Capture the cell that displays the provided text and extract its (x, y) central coordinate. 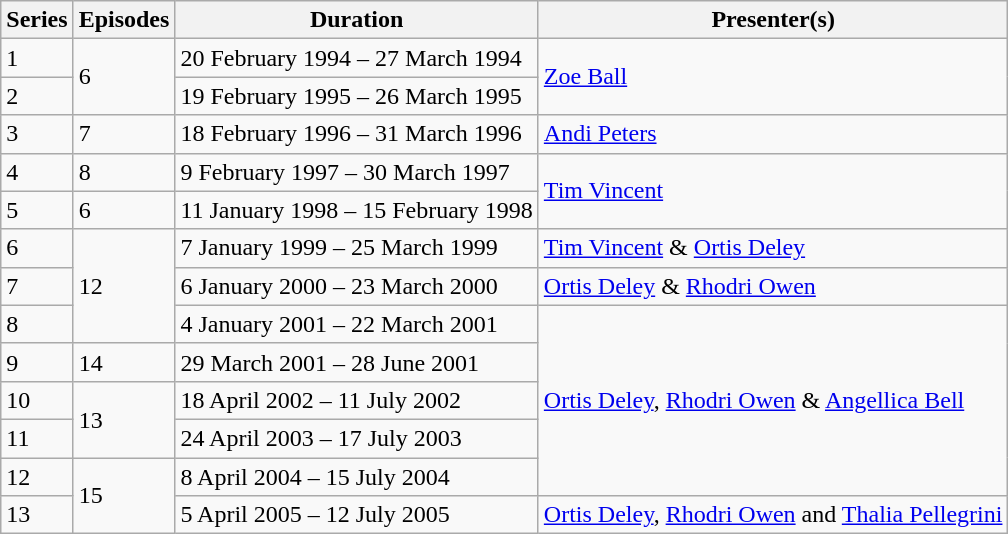
1 (37, 58)
5 April 2005 – 12 July 2005 (356, 515)
Tim Vincent & Ortis Deley (773, 248)
2 (37, 96)
9 (37, 362)
Ortis Deley & Rhodri Owen (773, 286)
5 (37, 210)
20 February 1994 – 27 March 1994 (356, 58)
6 January 2000 – 23 March 2000 (356, 286)
11 (37, 438)
14 (124, 362)
Duration (356, 20)
9 February 1997 – 30 March 1997 (356, 172)
Zoe Ball (773, 77)
7 January 1999 – 25 March 1999 (356, 248)
Presenter(s) (773, 20)
24 April 2003 – 17 July 2003 (356, 438)
4 (37, 172)
18 February 1996 – 31 March 1996 (356, 134)
11 January 1998 – 15 February 1998 (356, 210)
Series (37, 20)
19 February 1995 – 26 March 1995 (356, 96)
10 (37, 400)
4 January 2001 – 22 March 2001 (356, 324)
Andi Peters (773, 134)
Episodes (124, 20)
3 (37, 134)
8 April 2004 – 15 July 2004 (356, 477)
29 March 2001 – 28 June 2001 (356, 362)
18 April 2002 – 11 July 2002 (356, 400)
15 (124, 496)
Tim Vincent (773, 191)
Ortis Deley, Rhodri Owen and Thalia Pellegrini (773, 515)
Ortis Deley, Rhodri Owen & Angellica Bell (773, 400)
